Return [X, Y] of the center of cell containing provided text 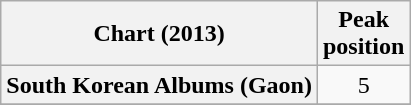
Peakposition [363, 34]
South Korean Albums (Gaon) [160, 85]
Chart (2013) [160, 34]
5 [363, 85]
